Determine the [X, Y] coordinate at the center of the cell enclosing the given text.  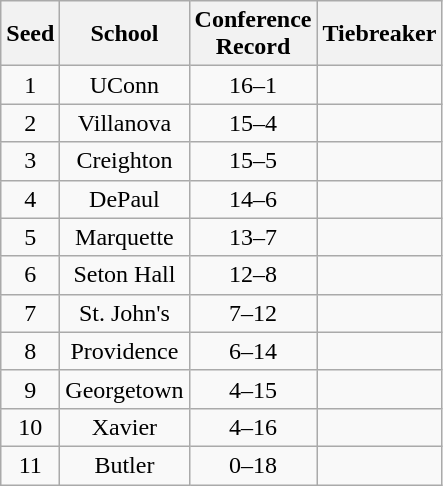
Georgetown [124, 389]
3 [30, 161]
1 [30, 85]
5 [30, 237]
Tiebreaker [380, 34]
2 [30, 123]
Marquette [124, 237]
15–5 [253, 161]
10 [30, 427]
0–18 [253, 465]
UConn [124, 85]
St. John's [124, 313]
11 [30, 465]
16–1 [253, 85]
DePaul [124, 199]
ConferenceRecord [253, 34]
Butler [124, 465]
14–6 [253, 199]
Villanova [124, 123]
12–8 [253, 275]
Seton Hall [124, 275]
Providence [124, 351]
7–12 [253, 313]
School [124, 34]
7 [30, 313]
15–4 [253, 123]
Xavier [124, 427]
4–16 [253, 427]
4 [30, 199]
6–14 [253, 351]
6 [30, 275]
Creighton [124, 161]
9 [30, 389]
13–7 [253, 237]
8 [30, 351]
Seed [30, 34]
4–15 [253, 389]
